Return [X, Y] of the center of cell containing provided text 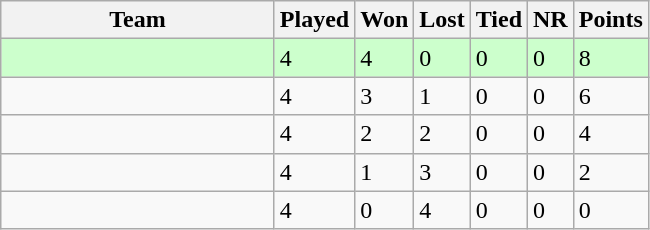
Played [314, 20]
Won [384, 20]
8 [610, 58]
NR [551, 20]
6 [610, 96]
Tied [498, 20]
Team [138, 20]
Lost [442, 20]
Points [610, 20]
